Determine the (X, Y) coordinate at the center of the cell enclosing the given text.  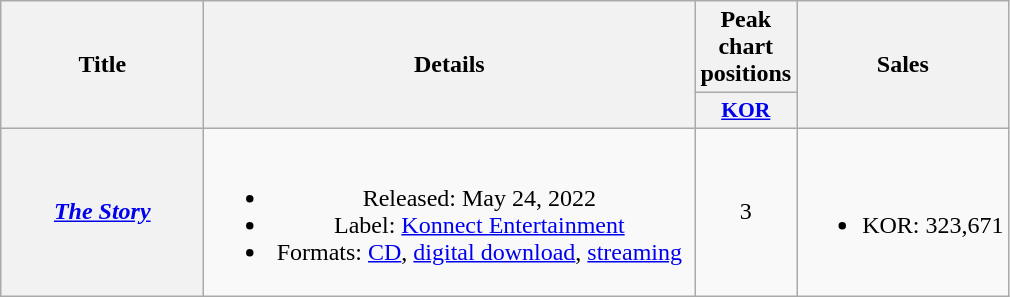
The Story (102, 212)
Title (102, 65)
Released: May 24, 2022 Label: Konnect EntertainmentFormats: CD, digital download, streaming (450, 212)
3 (746, 212)
Details (450, 65)
Sales (903, 65)
Peak chart positions (746, 47)
KOR (746, 111)
KOR: 323,671 (903, 212)
